Identify which cell holds the provided text, then report its [x, y] central coordinate. 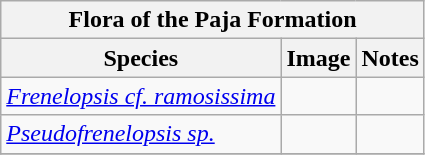
Species [141, 58]
Pseudofrenelopsis sp. [141, 134]
Image [318, 58]
Flora of the Paja Formation [213, 20]
Frenelopsis cf. ramosissima [141, 96]
Notes [390, 58]
